Extract the (X, Y) coordinate from the center of the cell holding the provided text.  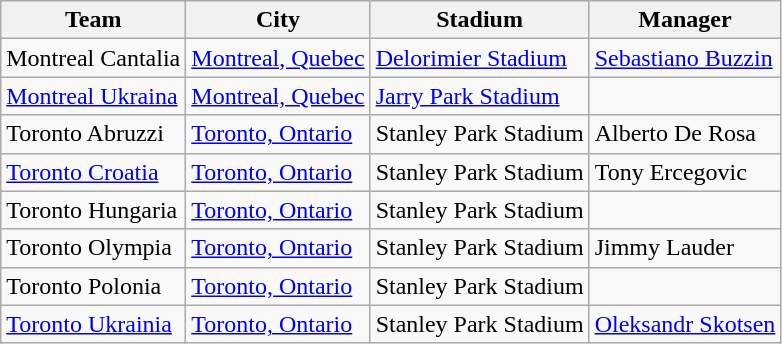
Oleksandr Skotsen (685, 324)
Toronto Abruzzi (94, 134)
Toronto Ukrainia (94, 324)
Stadium (480, 20)
Toronto Olympia (94, 248)
Jimmy Lauder (685, 248)
Tony Ercegovic (685, 172)
Montreal Cantalia (94, 58)
Toronto Polonia (94, 286)
Alberto De Rosa (685, 134)
Toronto Hungaria (94, 210)
Manager (685, 20)
Toronto Croatia (94, 172)
Montreal Ukraina (94, 96)
Team (94, 20)
Jarry Park Stadium (480, 96)
Sebastiano Buzzin (685, 58)
Delorimier Stadium (480, 58)
City (278, 20)
